Identify which cell holds the provided text, then report its (X, Y) central coordinate. 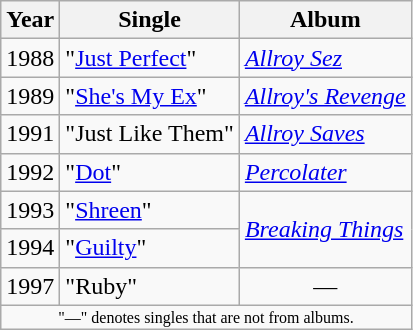
Percolater (325, 172)
"Dot" (150, 172)
1991 (30, 134)
Allroy Saves (325, 134)
Album (325, 20)
1994 (30, 248)
Year (30, 20)
1988 (30, 58)
Breaking Things (325, 229)
"Guilty" (150, 248)
Allroy Sez (325, 58)
"She's My Ex" (150, 96)
"Just Like Them" (150, 134)
"Just Perfect" (150, 58)
1992 (30, 172)
— (325, 286)
1989 (30, 96)
Single (150, 20)
1993 (30, 210)
"Shreen" (150, 210)
1997 (30, 286)
Allroy's Revenge (325, 96)
"—" denotes singles that are not from albums. (206, 317)
"Ruby" (150, 286)
